From the cell containing the given text, extract its center point as [x, y] coordinate. 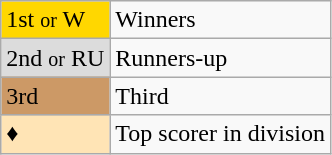
3rd [56, 96]
2nd or RU [56, 58]
Runners-up [220, 58]
Winners [220, 20]
Top scorer in division [220, 134]
♦ [56, 134]
Third [220, 96]
1st or W [56, 20]
